Search for the cell housing the specified text and yield its [x, y] center coordinate. 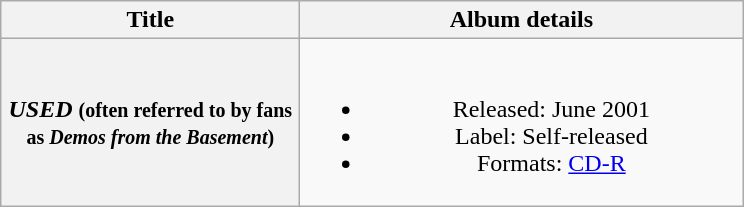
USED (often referred to by fans as Demos from the Basement) [150, 122]
Released: June 2001Label: Self-releasedFormats: CD-R [522, 122]
Title [150, 20]
Album details [522, 20]
